Extract the [x, y] coordinate from the center of the cell holding the provided text.  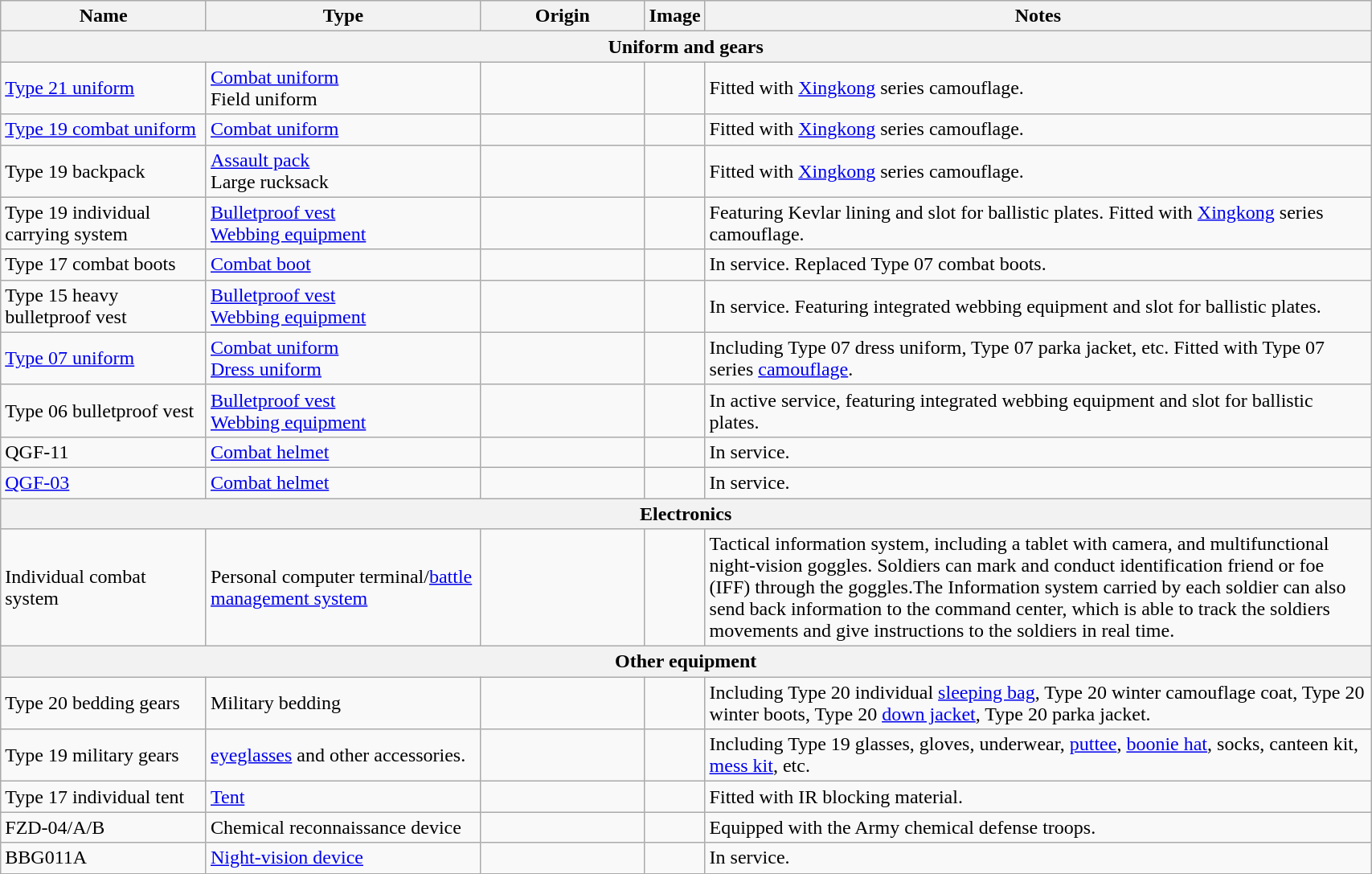
Uniform and gears [686, 47]
In service. Featuring integrated webbing equipment and slot for ballistic plates. [1038, 306]
Type [342, 16]
QGF-03 [104, 482]
Type 07 uniform [104, 359]
Including Type 07 dress uniform, Type 07 parka jacket, etc. Fitted with Type 07 series camouflage. [1038, 359]
Tent [342, 797]
Type 19 backpack [104, 170]
Name [104, 16]
Combat uniformField uniform [342, 88]
Combat uniform [342, 129]
Chemical reconnaissance device [342, 827]
Combat uniformDress uniform [342, 359]
Type 15 heavy bulletproof vest [104, 306]
Including Type 20 individual sleeping bag, Type 20 winter camouflage coat, Type 20 winter boots, Type 20 down jacket, Type 20 parka jacket. [1038, 703]
Other equipment [686, 662]
In active service, featuring integrated webbing equipment and slot for ballistic plates. [1038, 410]
Night-vision device [342, 858]
Type 17 individual tent [104, 797]
Equipped with the Army chemical defense troops. [1038, 827]
Type 19 military gears [104, 756]
Type 19 combat uniform [104, 129]
Image [675, 16]
QGF-11 [104, 452]
Type 20 bedding gears [104, 703]
In service. Replaced Type 07 combat boots. [1038, 265]
Fitted with IR blocking material. [1038, 797]
Military bedding [342, 703]
Assault packLarge rucksack [342, 170]
Type 06 bulletproof vest [104, 410]
Type 19 individual carrying system [104, 224]
Origin [563, 16]
Personal computer terminal/battle management system [342, 588]
Including Type 19 glasses, gloves, underwear, puttee, boonie hat, socks, canteen kit, mess kit, etc. [1038, 756]
FZD-04/A/B [104, 827]
eyeglasses and other accessories. [342, 756]
Type 21 uniform [104, 88]
BBG011A [104, 858]
Featuring Kevlar lining and slot for ballistic plates. Fitted with Xingkong series camouflage. [1038, 224]
Combat boot [342, 265]
Electronics [686, 514]
Individual combat system [104, 588]
Notes [1038, 16]
Type 17 combat boots [104, 265]
